Output the [X, Y] coordinate of the center of the cell containing the given text.  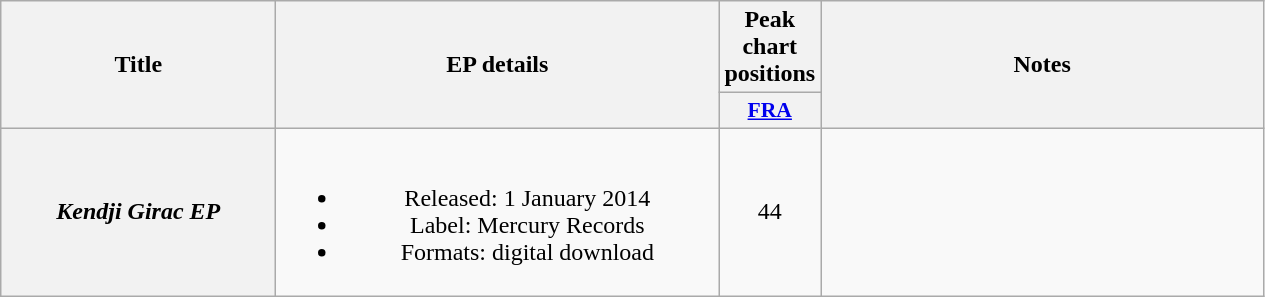
Title [138, 65]
Released: 1 January 2014Label: Mercury RecordsFormats: digital download [498, 212]
Peak chart positions [770, 47]
Kendji Girac EP [138, 212]
44 [770, 212]
Notes [1042, 65]
EP details [498, 65]
FRA [770, 111]
